Return the [x, y] coordinate for the center point of the cell that contains the specified text.  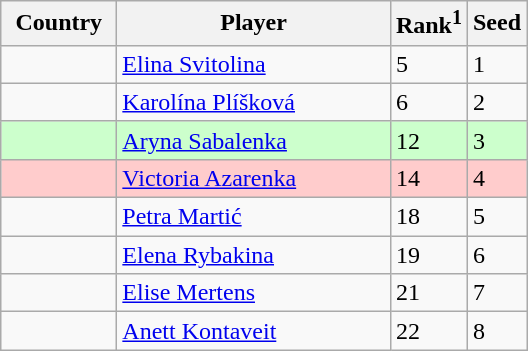
Seed [496, 24]
18 [428, 217]
2 [496, 102]
Rank1 [428, 24]
3 [496, 140]
19 [428, 255]
21 [428, 293]
22 [428, 331]
Elena Rybakina [254, 255]
4 [496, 178]
Petra Martić [254, 217]
Anett Kontaveit [254, 331]
14 [428, 178]
8 [496, 331]
Karolína Plíšková [254, 102]
Elise Mertens [254, 293]
12 [428, 140]
Elina Svitolina [254, 64]
Country [59, 24]
Aryna Sabalenka [254, 140]
1 [496, 64]
Player [254, 24]
7 [496, 293]
Victoria Azarenka [254, 178]
